From the cell containing the given text, extract its center point as [x, y] coordinate. 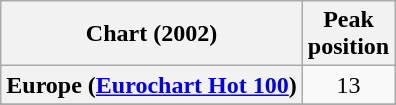
13 [348, 85]
Chart (2002) [152, 34]
Europe (Eurochart Hot 100) [152, 85]
Peakposition [348, 34]
